Extract the [x, y] coordinate from the center of the cell holding the provided text.  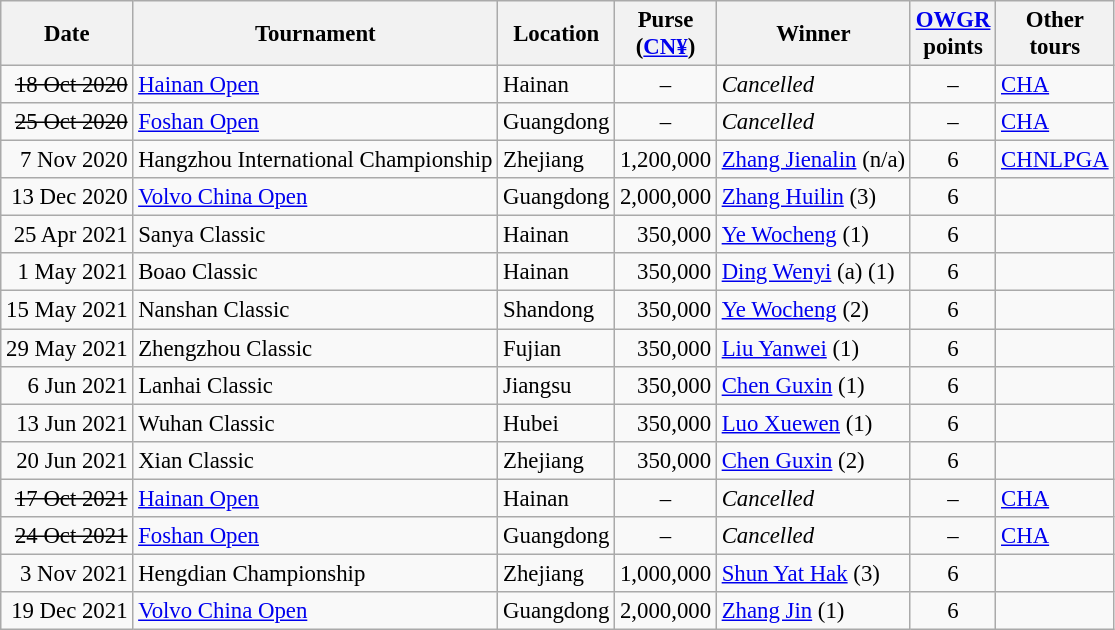
20 Jun 2021 [67, 460]
OWGRpoints [952, 34]
Hengdian Championship [316, 573]
1,200,000 [666, 160]
Sanya Classic [316, 235]
Jiangsu [556, 385]
1 May 2021 [67, 273]
25 Apr 2021 [67, 235]
Hubei [556, 423]
25 Oct 2020 [67, 122]
Date [67, 34]
Zhengzhou Classic [316, 348]
Ye Wocheng (2) [813, 310]
Chen Guxin (2) [813, 460]
Ye Wocheng (1) [813, 235]
Fujian [556, 348]
Hangzhou International Championship [316, 160]
13 Dec 2020 [67, 197]
CHNLPGA [1055, 160]
Nanshan Classic [316, 310]
7 Nov 2020 [67, 160]
Winner [813, 34]
Zhang Huilin (3) [813, 197]
Luo Xuewen (1) [813, 423]
Chen Guxin (1) [813, 385]
Zhang Jienalin (n/a) [813, 160]
Zhang Jin (1) [813, 611]
18 Oct 2020 [67, 85]
1,000,000 [666, 573]
3 Nov 2021 [67, 573]
24 Oct 2021 [67, 536]
Wuhan Classic [316, 423]
Xian Classic [316, 460]
Tournament [316, 34]
Location [556, 34]
Shun Yat Hak (3) [813, 573]
Liu Yanwei (1) [813, 348]
Purse(CN¥) [666, 34]
Shandong [556, 310]
17 Oct 2021 [67, 498]
Ding Wenyi (a) (1) [813, 273]
6 Jun 2021 [67, 385]
13 Jun 2021 [67, 423]
19 Dec 2021 [67, 611]
Boao Classic [316, 273]
Lanhai Classic [316, 385]
15 May 2021 [67, 310]
29 May 2021 [67, 348]
Othertours [1055, 34]
